Provide the [x, y] coordinate of the cell's center where the given text is located.  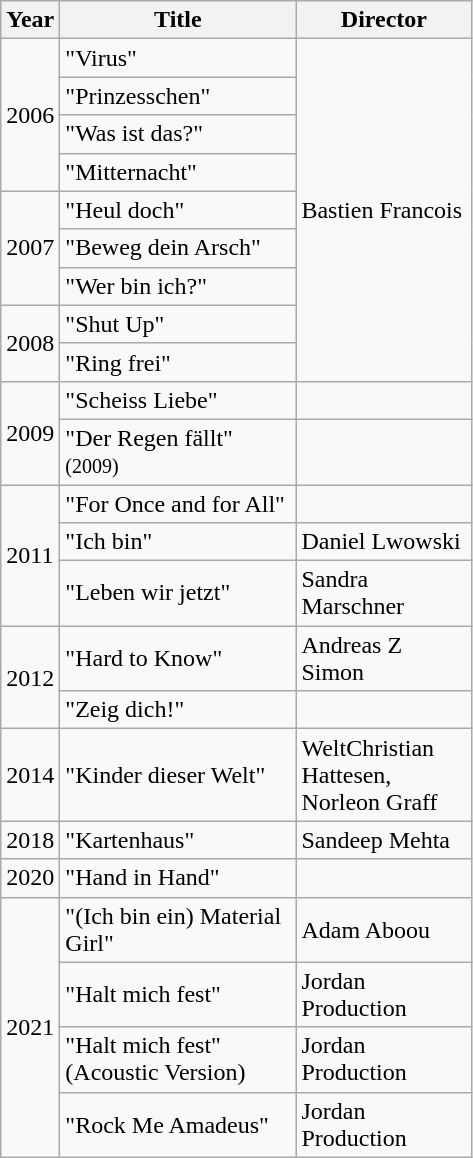
2006 [30, 115]
Bastien Francois [384, 210]
"Was ist das?" [178, 134]
Adam Aboou [384, 930]
"Zeig dich!" [178, 710]
2008 [30, 343]
"Wer bin ich?" [178, 286]
Director [384, 20]
"Hard to Know" [178, 658]
"Prinzesschen" [178, 96]
"Der Regen fällt" (2009) [178, 452]
2011 [30, 554]
"Rock Me Amadeus" [178, 1124]
"Heul doch" [178, 210]
Andreas Z Simon [384, 658]
"Kinder dieser Welt" [178, 775]
"Kartenhaus" [178, 840]
"Hand in Hand" [178, 878]
"For Once and for All" [178, 503]
2009 [30, 432]
"Mitternacht" [178, 172]
"Leben wir jetzt" [178, 594]
"(Ich bin ein) Material Girl" [178, 930]
"Beweg dein Arsch" [178, 248]
Daniel Lwowski [384, 542]
Year [30, 20]
2007 [30, 248]
2014 [30, 775]
2021 [30, 1027]
"Ich bin" [178, 542]
"Halt mich fest" [178, 994]
"Halt mich fest" (Acoustic Version) [178, 1060]
2020 [30, 878]
Title [178, 20]
"Ring frei" [178, 362]
"Shut Up" [178, 324]
2012 [30, 678]
"Virus" [178, 58]
Sandeep Mehta [384, 840]
WeltChristian Hattesen, Norleon Graff [384, 775]
2018 [30, 840]
Sandra Marschner [384, 594]
"Scheiss Liebe" [178, 400]
